Return the (x, y) coordinate for the center point of the cell that contains the specified text.  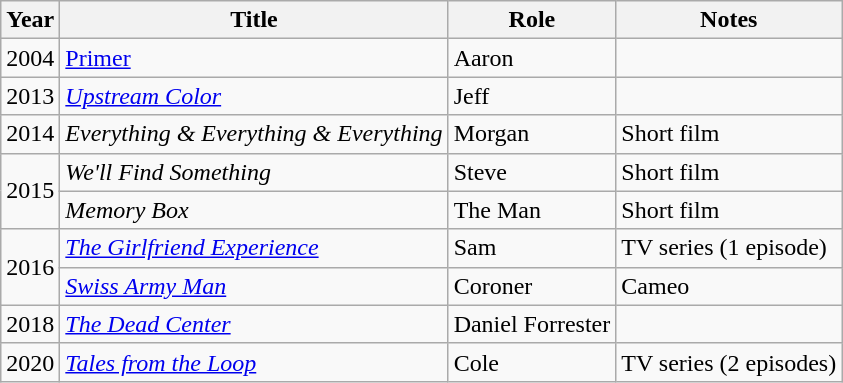
2015 (30, 191)
2004 (30, 58)
Aaron (532, 58)
2014 (30, 134)
Tales from the Loop (254, 362)
TV series (2 episodes) (729, 362)
Everything & Everything & Everything (254, 134)
Role (532, 20)
2018 (30, 324)
2013 (30, 96)
Primer (254, 58)
We'll Find Something (254, 172)
2016 (30, 267)
Morgan (532, 134)
Daniel Forrester (532, 324)
Swiss Army Man (254, 286)
2020 (30, 362)
Jeff (532, 96)
Cameo (729, 286)
The Dead Center (254, 324)
Steve (532, 172)
Cole (532, 362)
Title (254, 20)
The Girlfriend Experience (254, 248)
Coroner (532, 286)
Year (30, 20)
Upstream Color (254, 96)
TV series (1 episode) (729, 248)
The Man (532, 210)
Notes (729, 20)
Memory Box (254, 210)
Sam (532, 248)
